Pinpoint the cell where the given text exists, returning its (X, Y) midpoint coordinate. 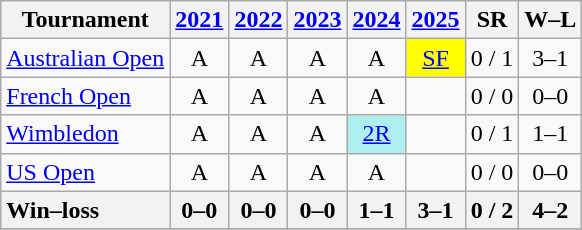
Australian Open (86, 58)
2025 (436, 20)
US Open (86, 172)
2024 (376, 20)
4–2 (550, 210)
W–L (550, 20)
0 / 2 (492, 210)
2023 (318, 20)
French Open (86, 96)
2R (376, 134)
Tournament (86, 20)
SF (436, 58)
2021 (200, 20)
SR (492, 20)
Wimbledon (86, 134)
Win–loss (86, 210)
2022 (258, 20)
